Return the (x, y) coordinate for the center point of the cell that contains the specified text.  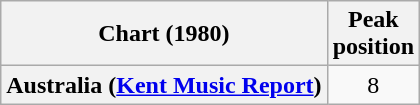
Chart (1980) (164, 34)
Australia (Kent Music Report) (164, 85)
Peakposition (373, 34)
8 (373, 85)
